Output the (x, y) coordinate of the center of the cell containing the given text.  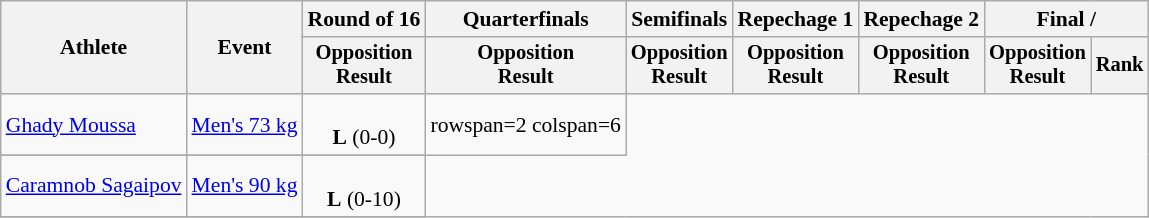
Caramnob Sagaipov (94, 186)
L (0-0) (364, 124)
Men's 73 kg (245, 124)
Repechage 2 (921, 19)
Final / (1066, 19)
Men's 90 kg (245, 186)
L (0-10) (364, 186)
rowspan=2 colspan=6 (526, 124)
Round of 16 (364, 19)
Quarterfinals (526, 19)
Event (245, 48)
Repechage 1 (796, 19)
Athlete (94, 48)
Ghady Moussa (94, 124)
Rank (1120, 66)
Semifinals (680, 19)
